For the text-containing cell, return its midpoint in (x, y) coordinate format. 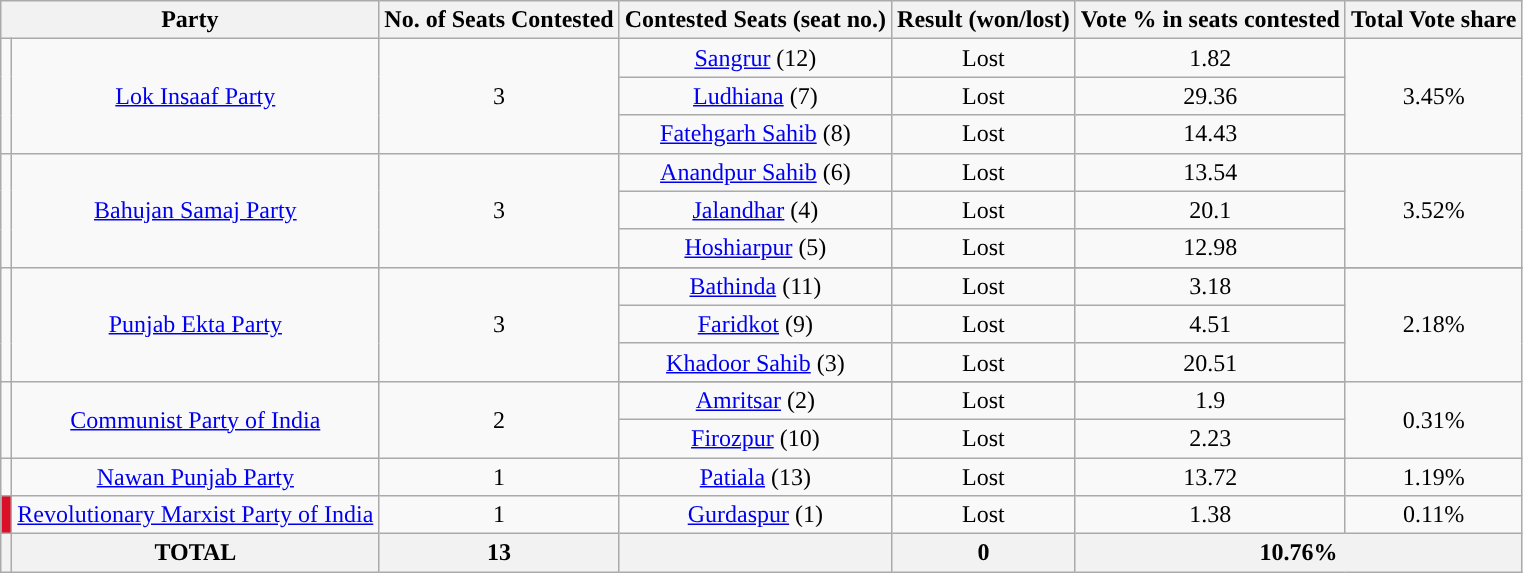
Patiala (13) (755, 477)
1.38 (1210, 515)
Firozpur (10) (755, 438)
Result (won/lost) (984, 20)
Fatehgarh Sahib (8) (755, 134)
Lok Insaaf Party (196, 96)
12.98 (1210, 248)
1.9 (1210, 400)
Total Vote share (1433, 20)
Bahujan Samaj Party (196, 210)
10.76% (1298, 553)
Anandpur Sahib (6) (755, 172)
4.51 (1210, 324)
2.23 (1210, 438)
2.18% (1433, 324)
Sangrur (12) (755, 58)
Ludhiana (7) (755, 96)
0.11% (1433, 515)
Gurdaspur (1) (755, 515)
Amritsar (2) (755, 400)
20.1 (1210, 210)
3.52% (1433, 210)
1.82 (1210, 58)
Vote % in seats contested (1210, 20)
1.19% (1433, 477)
2 (499, 419)
3.18 (1210, 286)
Party (190, 20)
TOTAL (196, 553)
Jalandhar (4) (755, 210)
14.43 (1210, 134)
29.36 (1210, 96)
13 (499, 553)
0 (984, 553)
Communist Party of India (196, 419)
13.54 (1210, 172)
13.72 (1210, 477)
Punjab Ekta Party (196, 324)
Revolutionary Marxist Party of India (196, 515)
0.31% (1433, 419)
Bathinda (11) (755, 286)
Khadoor Sahib (3) (755, 362)
Nawan Punjab Party (196, 477)
No. of Seats Contested (499, 20)
Contested Seats (seat no.) (755, 20)
Hoshiarpur (5) (755, 248)
Faridkot (9) (755, 324)
3.45% (1433, 96)
20.51 (1210, 362)
